Return (X, Y) of the center of cell containing provided text 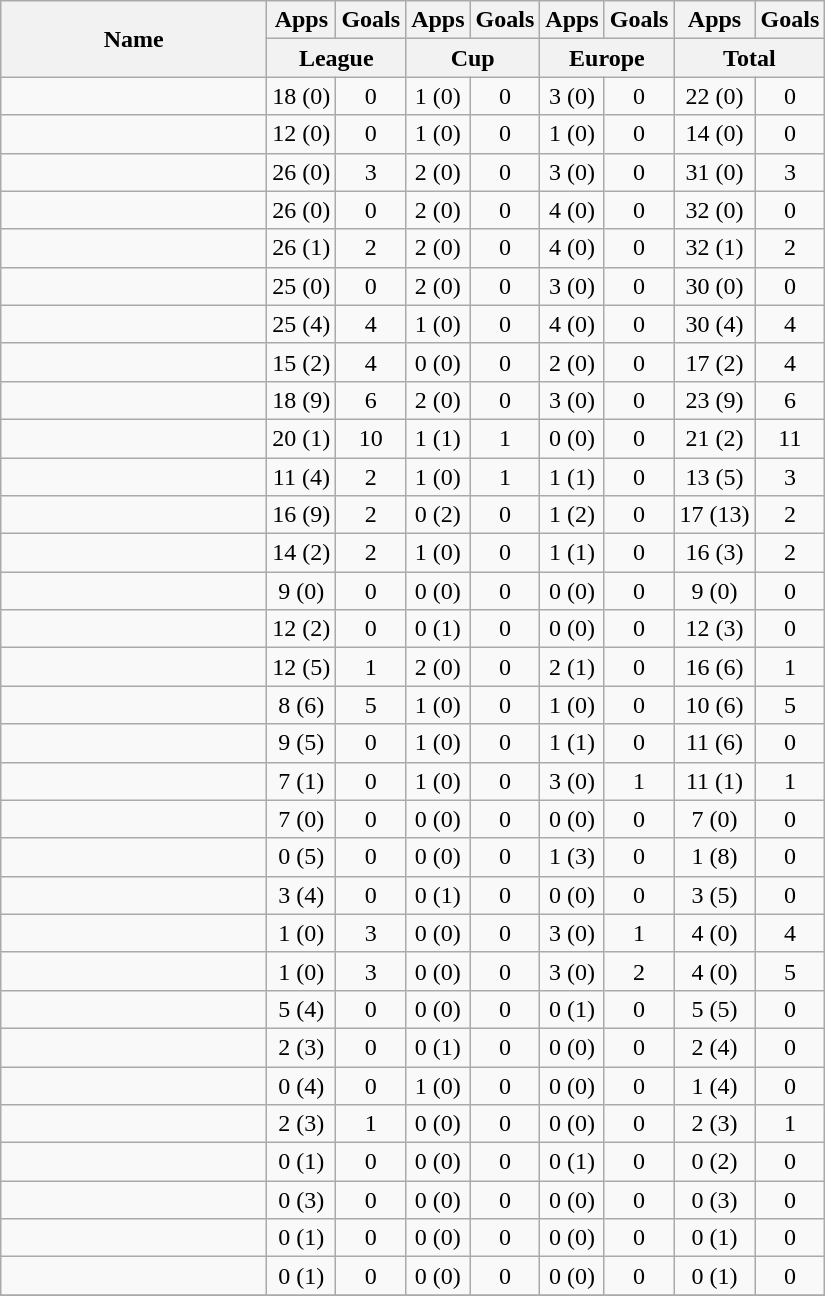
16 (3) (714, 553)
26 (1) (302, 248)
17 (13) (714, 515)
8 (6) (302, 705)
25 (0) (302, 286)
12 (0) (302, 134)
2 (1) (572, 667)
10 (371, 438)
12 (3) (714, 629)
15 (2) (302, 362)
30 (0) (714, 286)
32 (1) (714, 248)
14 (2) (302, 553)
7 (1) (302, 781)
10 (6) (714, 705)
1 (4) (714, 1085)
1 (3) (572, 857)
2 (4) (714, 1047)
11 (790, 438)
22 (0) (714, 96)
11 (4) (302, 477)
11 (6) (714, 743)
30 (4) (714, 324)
20 (1) (302, 438)
17 (2) (714, 362)
12 (2) (302, 629)
18 (0) (302, 96)
31 (0) (714, 172)
League (336, 58)
13 (5) (714, 477)
5 (5) (714, 1009)
1 (8) (714, 857)
3 (5) (714, 895)
Name (134, 39)
16 (6) (714, 667)
Cup (473, 58)
9 (5) (302, 743)
0 (5) (302, 857)
5 (4) (302, 1009)
12 (5) (302, 667)
11 (1) (714, 781)
25 (4) (302, 324)
32 (0) (714, 210)
16 (9) (302, 515)
14 (0) (714, 134)
21 (2) (714, 438)
1 (2) (572, 515)
0 (4) (302, 1085)
3 (4) (302, 895)
18 (9) (302, 400)
Total (750, 58)
23 (9) (714, 400)
Europe (607, 58)
